Determine the (X, Y) coordinate at the center of the cell enclosing the given text.  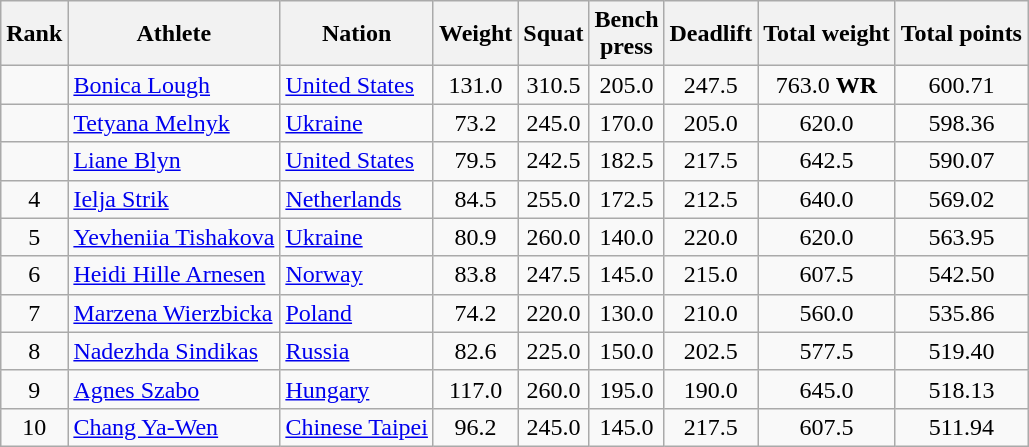
Netherlands (357, 199)
310.5 (554, 85)
519.40 (961, 351)
7 (34, 313)
130.0 (626, 313)
9 (34, 389)
170.0 (626, 123)
535.86 (961, 313)
10 (34, 427)
74.2 (475, 313)
645.0 (827, 389)
225.0 (554, 351)
210.0 (711, 313)
83.8 (475, 275)
212.5 (711, 199)
640.0 (827, 199)
Russia (357, 351)
Hungary (357, 389)
511.94 (961, 427)
Squat (554, 34)
Agnes Szabo (174, 389)
5 (34, 237)
569.02 (961, 199)
Heidi Hille Arnesen (174, 275)
Yevheniia Tishakova (174, 237)
Weight (475, 34)
Total points (961, 34)
150.0 (626, 351)
Chinese Taipei (357, 427)
195.0 (626, 389)
Liane Blyn (174, 161)
190.0 (711, 389)
Deadlift (711, 34)
560.0 (827, 313)
215.0 (711, 275)
140.0 (626, 237)
Bonica Lough (174, 85)
202.5 (711, 351)
Athlete (174, 34)
79.5 (475, 161)
131.0 (475, 85)
600.71 (961, 85)
Tetyana Melnyk (174, 123)
80.9 (475, 237)
117.0 (475, 389)
182.5 (626, 161)
542.50 (961, 275)
172.5 (626, 199)
82.6 (475, 351)
590.07 (961, 161)
6 (34, 275)
Total weight (827, 34)
8 (34, 351)
Nadezhda Sindikas (174, 351)
4 (34, 199)
Poland (357, 313)
642.5 (827, 161)
518.13 (961, 389)
255.0 (554, 199)
73.2 (475, 123)
Rank (34, 34)
598.36 (961, 123)
Marzena Wierzbicka (174, 313)
763.0 WR (827, 85)
242.5 (554, 161)
577.5 (827, 351)
Chang Ya-Wen (174, 427)
96.2 (475, 427)
84.5 (475, 199)
Nation (357, 34)
Benchpress (626, 34)
Norway (357, 275)
563.95 (961, 237)
Ielja Strik (174, 199)
